Return the (X, Y) coordinate for the center point of the cell that contains the specified text.  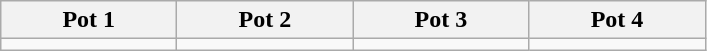
Pot 4 (617, 20)
Pot 1 (89, 20)
Pot 3 (441, 20)
Pot 2 (265, 20)
